Detect which cell encompasses the target text, then output its (x, y) center coordinate. 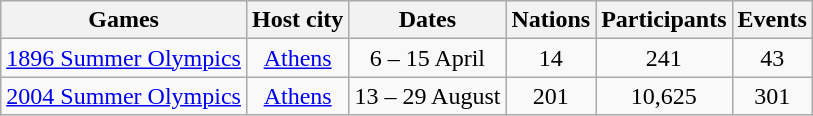
Nations (551, 20)
10,625 (664, 96)
Participants (664, 20)
301 (772, 96)
43 (772, 58)
241 (664, 58)
6 – 15 April (428, 58)
Host city (297, 20)
14 (551, 58)
2004 Summer Olympics (124, 96)
Dates (428, 20)
Events (772, 20)
13 – 29 August (428, 96)
1896 Summer Olympics (124, 58)
Games (124, 20)
201 (551, 96)
